Locate the cell with the specified text and output its [x, y] center coordinate. 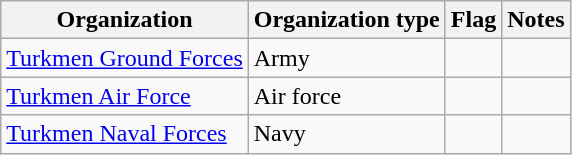
Turkmen Air Force [125, 96]
Organization [125, 20]
Notes [536, 20]
Organization type [346, 20]
Army [346, 58]
Air force [346, 96]
Navy [346, 134]
Turkmen Ground Forces [125, 58]
Flag [473, 20]
Turkmen Naval Forces [125, 134]
